Find where the given text appears and provide that cell's center as (X, Y) coordinate. 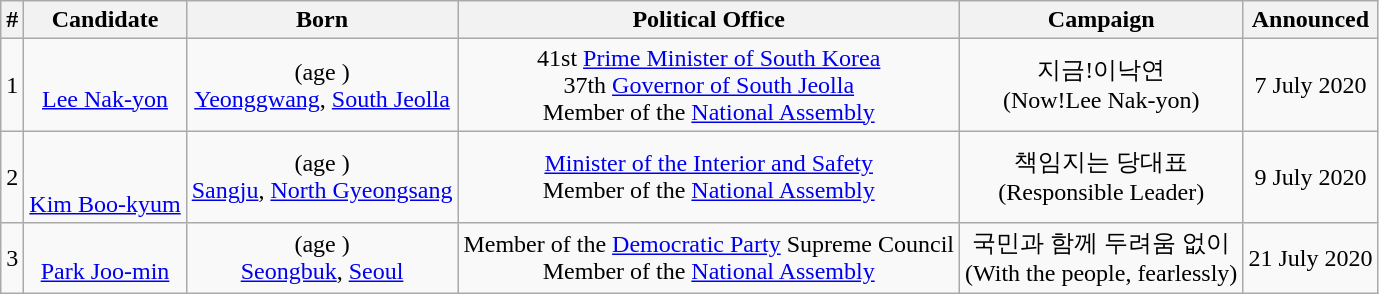
1 (12, 85)
책임지는 당대표(Responsible Leader) (1102, 177)
Kim Boo-kyum (105, 177)
Political Office (709, 20)
Campaign (1102, 20)
(age )Sangju, North Gyeongsang (322, 177)
Born (322, 20)
지금!이낙연(Now!Lee Nak-yon) (1102, 85)
(age )Yeonggwang, South Jeolla (322, 85)
Member of the Democratic Party Supreme Council Member of the National Assembly (709, 258)
Minister of the Interior and Safety Member of the National Assembly (709, 177)
Announced (1310, 20)
Park Joo-min (105, 258)
Candidate (105, 20)
9 July 2020 (1310, 177)
국민과 함께 두려움 없이(With the people, fearlessly) (1102, 258)
3 (12, 258)
7 July 2020 (1310, 85)
21 July 2020 (1310, 258)
41st Prime Minister of South Korea 37th Governor of South Jeolla Member of the National Assembly (709, 85)
Lee Nak-yon (105, 85)
# (12, 20)
(age )Seongbuk, Seoul (322, 258)
2 (12, 177)
